Output the [X, Y] coordinate of the center of the cell containing the given text.  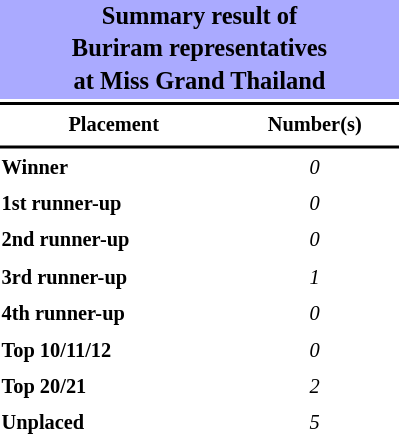
3rd runner-up [114, 278]
Placement [114, 125]
4th runner-up [114, 314]
Top 10/11/12 [114, 351]
Top 20/21 [114, 387]
1 [314, 278]
Summary result ofBuriram representativesat Miss Grand Thailand [200, 50]
Number(s) [314, 125]
2 [314, 387]
Winner [114, 168]
1st runner-up [114, 204]
2nd runner-up [114, 241]
